Detect which cell encompasses the target text, then output its [X, Y] center coordinate. 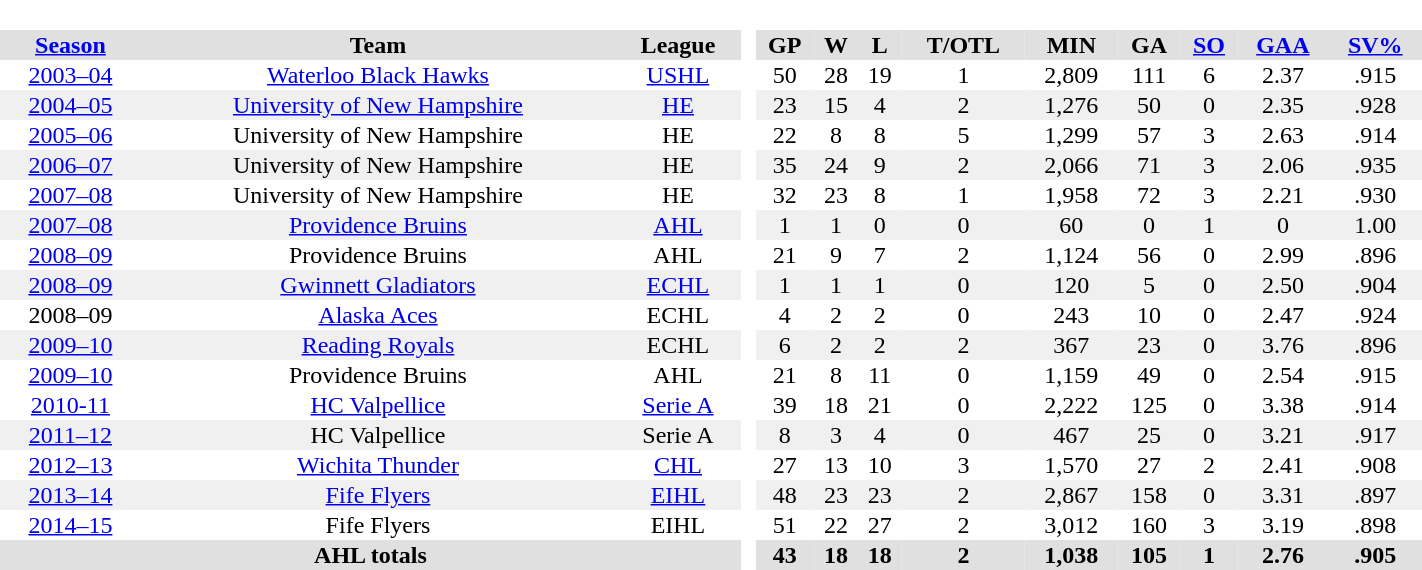
28 [836, 75]
2,222 [1071, 405]
Reading Royals [378, 345]
2.99 [1282, 255]
243 [1071, 315]
2.21 [1282, 195]
3.31 [1282, 495]
GAA [1282, 45]
Gwinnett Gladiators [378, 285]
.917 [1375, 435]
2.37 [1282, 75]
2,066 [1071, 165]
T/OTL [964, 45]
2.41 [1282, 465]
11 [880, 375]
367 [1071, 345]
2004–05 [70, 105]
MIN [1071, 45]
51 [784, 525]
2014–15 [70, 525]
3.76 [1282, 345]
CHL [678, 465]
2.54 [1282, 375]
League [678, 45]
105 [1150, 555]
2.35 [1282, 105]
2010-11 [70, 405]
19 [880, 75]
GP [784, 45]
USHL [678, 75]
AHL totals [370, 555]
2003–04 [70, 75]
56 [1150, 255]
.935 [1375, 165]
1.00 [1375, 225]
2.47 [1282, 315]
.924 [1375, 315]
71 [1150, 165]
3.21 [1282, 435]
Waterloo Black Hawks [378, 75]
13 [836, 465]
3,012 [1071, 525]
57 [1150, 135]
GA [1150, 45]
.928 [1375, 105]
125 [1150, 405]
2,809 [1071, 75]
2,867 [1071, 495]
2.76 [1282, 555]
2.50 [1282, 285]
32 [784, 195]
2013–14 [70, 495]
.898 [1375, 525]
2.06 [1282, 165]
1,276 [1071, 105]
2012–13 [70, 465]
SO [1210, 45]
Alaska Aces [378, 315]
2005–06 [70, 135]
25 [1150, 435]
158 [1150, 495]
467 [1071, 435]
.904 [1375, 285]
1,299 [1071, 135]
.905 [1375, 555]
49 [1150, 375]
7 [880, 255]
2.63 [1282, 135]
24 [836, 165]
L [880, 45]
15 [836, 105]
111 [1150, 75]
2006–07 [70, 165]
2011–12 [70, 435]
43 [784, 555]
120 [1071, 285]
Wichita Thunder [378, 465]
1,958 [1071, 195]
3.19 [1282, 525]
3.38 [1282, 405]
160 [1150, 525]
1,124 [1071, 255]
72 [1150, 195]
1,570 [1071, 465]
35 [784, 165]
.897 [1375, 495]
1,159 [1071, 375]
SV% [1375, 45]
39 [784, 405]
.930 [1375, 195]
.908 [1375, 465]
1,038 [1071, 555]
W [836, 45]
Season [70, 45]
60 [1071, 225]
48 [784, 495]
Team [378, 45]
